Return (x, y) of the center of cell containing provided text 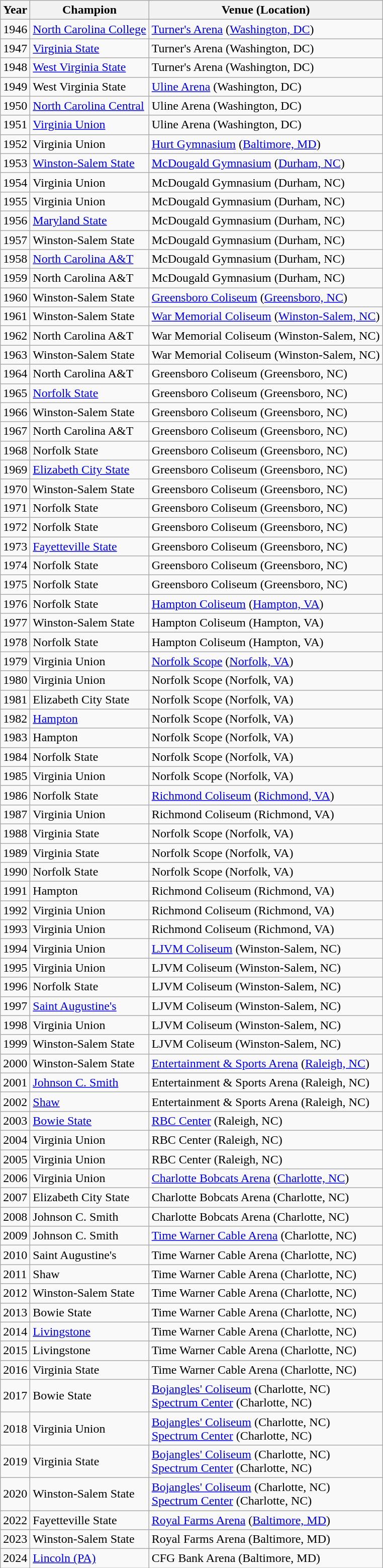
1954 (15, 182)
1963 (15, 355)
1970 (15, 489)
1985 (15, 776)
1955 (15, 201)
1991 (15, 891)
1999 (15, 1044)
1966 (15, 412)
1975 (15, 585)
1995 (15, 968)
1996 (15, 987)
Year (15, 10)
1986 (15, 795)
1982 (15, 719)
1961 (15, 317)
1981 (15, 699)
1959 (15, 278)
1979 (15, 661)
2007 (15, 1198)
1968 (15, 450)
2016 (15, 1370)
1974 (15, 566)
1980 (15, 680)
2013 (15, 1312)
2004 (15, 1140)
1952 (15, 144)
1951 (15, 125)
2000 (15, 1063)
2024 (15, 1558)
Lincoln (PA) (89, 1558)
2006 (15, 1179)
CFG Bank Arena (Baltimore, MD) (265, 1558)
2023 (15, 1539)
2015 (15, 1351)
1984 (15, 757)
1978 (15, 642)
1950 (15, 106)
1965 (15, 393)
2017 (15, 1396)
2014 (15, 1331)
1977 (15, 623)
2008 (15, 1217)
1987 (15, 814)
2005 (15, 1159)
1962 (15, 336)
2010 (15, 1255)
2003 (15, 1121)
1997 (15, 1006)
2020 (15, 1494)
2012 (15, 1293)
1964 (15, 374)
1953 (15, 163)
1960 (15, 297)
1969 (15, 469)
1972 (15, 527)
2009 (15, 1236)
1992 (15, 910)
North Carolina College (89, 29)
1993 (15, 929)
1976 (15, 604)
2001 (15, 1082)
1949 (15, 87)
2019 (15, 1461)
1967 (15, 431)
1973 (15, 546)
Champion (89, 10)
1990 (15, 872)
1946 (15, 29)
1956 (15, 220)
North Carolina Central (89, 106)
Maryland State (89, 220)
1988 (15, 833)
Venue (Location) (265, 10)
1983 (15, 738)
1948 (15, 67)
1989 (15, 853)
1994 (15, 949)
1998 (15, 1025)
Hurt Gymnasium (Baltimore, MD) (265, 144)
1971 (15, 508)
1957 (15, 240)
2018 (15, 1428)
1947 (15, 48)
2002 (15, 1102)
1958 (15, 259)
2022 (15, 1520)
2011 (15, 1274)
